Extract the [x, y] coordinate from the center of the cell holding the provided text.  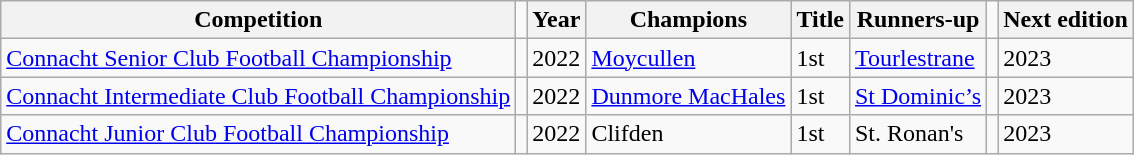
Champions [688, 20]
Title [820, 20]
Connacht Senior Club Football Championship [258, 58]
Connacht Junior Club Football Championship [258, 134]
Year [556, 20]
Moycullen [688, 58]
Next edition [1066, 20]
Clifden [688, 134]
Connacht Intermediate Club Football Championship [258, 96]
Runners-up [918, 20]
Dunmore MacHales [688, 96]
Tourlestrane [918, 58]
Competition [258, 20]
St. Ronan's [918, 134]
St Dominic’s [918, 96]
